Return (X, Y) of the center of cell containing provided text 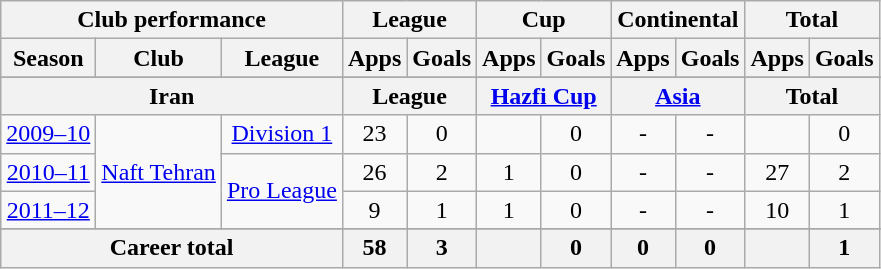
Club performance (172, 20)
Continental (678, 20)
Hazfi Cup (544, 96)
Season (48, 58)
Asia (678, 96)
27 (777, 172)
58 (374, 248)
23 (374, 134)
3 (442, 248)
2011–12 (48, 210)
Naft Tehran (159, 172)
Division 1 (282, 134)
Career total (172, 248)
10 (777, 210)
26 (374, 172)
2010–11 (48, 172)
Iran (172, 96)
Club (159, 58)
9 (374, 210)
2009–10 (48, 134)
Pro League (282, 191)
Cup (544, 20)
